From the cell containing the given text, extract its center point as (x, y) coordinate. 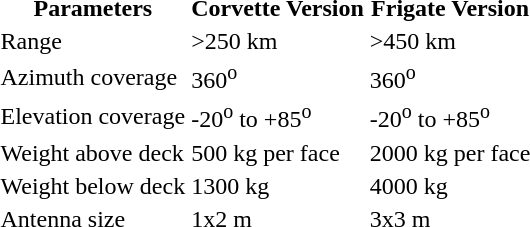
500 kg per face (278, 153)
-20o to +85o (278, 116)
1300 kg (278, 186)
>250 km (278, 41)
360o (278, 77)
